Return the [X, Y] coordinate for the center point of the cell that contains the specified text.  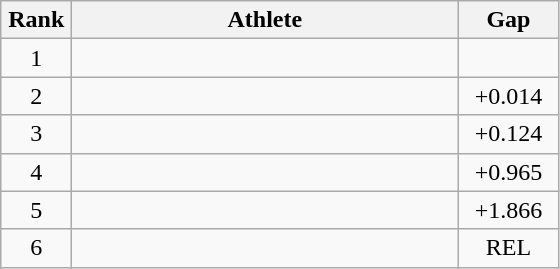
1 [36, 58]
3 [36, 134]
5 [36, 210]
+1.866 [508, 210]
Athlete [265, 20]
+0.124 [508, 134]
2 [36, 96]
+0.965 [508, 172]
4 [36, 172]
REL [508, 248]
6 [36, 248]
Rank [36, 20]
Gap [508, 20]
+0.014 [508, 96]
